Locate the cell with the specified text and output its [x, y] center coordinate. 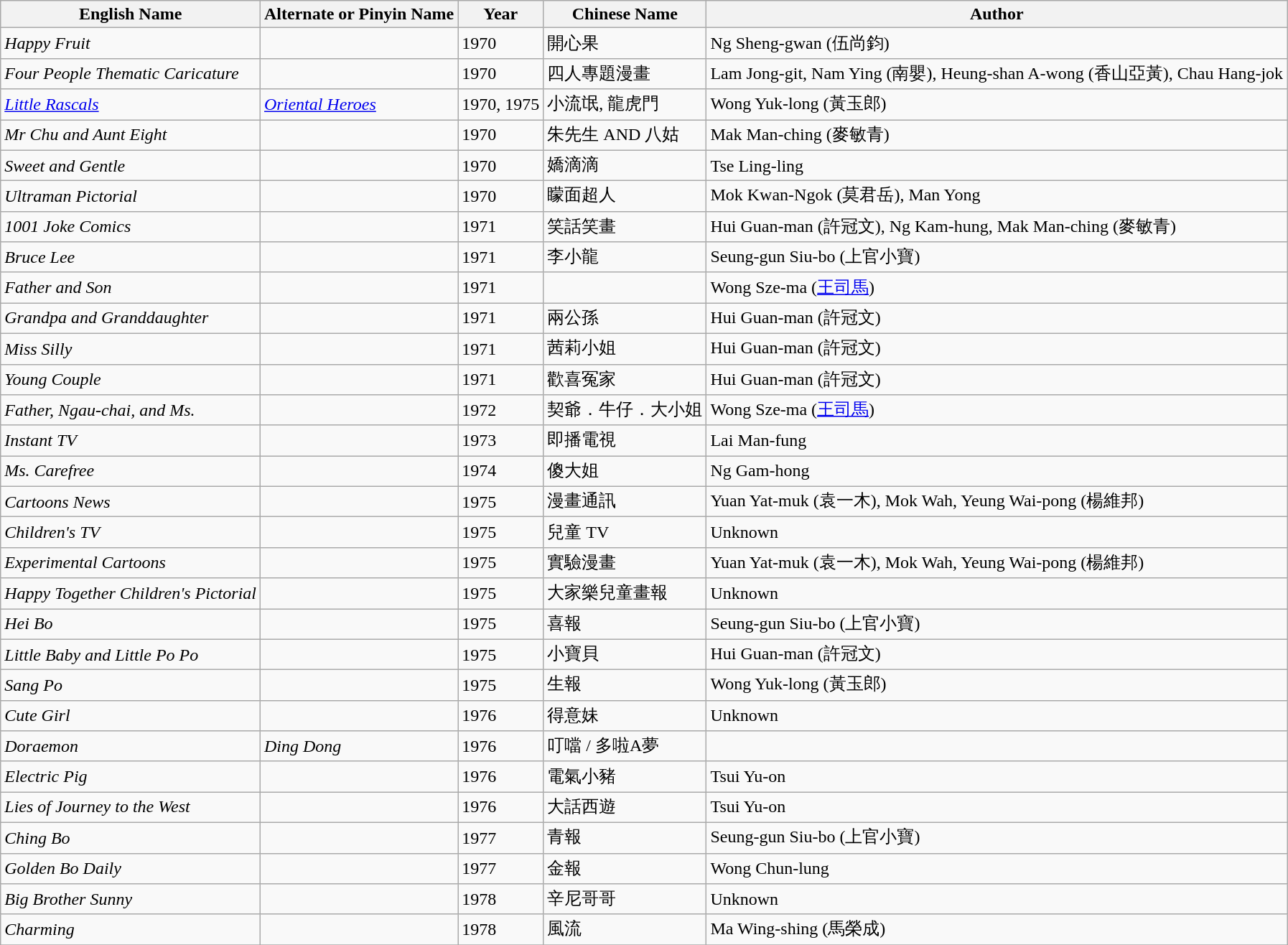
辛尼哥哥 [625, 899]
1970, 1975 [501, 105]
即播電視 [625, 441]
Sweet and Gentle [131, 165]
Tse Ling-ling [997, 165]
Grandpa and Granddaughter [131, 319]
Ultraman Pictorial [131, 197]
Hui Guan-man (許冠文), Ng Kam-hung, Mak Man-ching (麥敏青) [997, 227]
矇面超人 [625, 197]
漫畫通訊 [625, 501]
Ng Gam-hong [997, 471]
Mr Chu and Aunt Eight [131, 135]
茜莉小姐 [625, 349]
Ng Sheng-gwan (伍尚鈞) [997, 43]
Happy Fruit [131, 43]
1972 [501, 411]
Doraemon [131, 747]
兩公孫 [625, 319]
1973 [501, 441]
Ms. Carefree [131, 471]
Electric Pig [131, 777]
金報 [625, 869]
大家樂兒童畫報 [625, 593]
Ding Dong [359, 747]
四人專題漫畫 [625, 73]
Little Rascals [131, 105]
Young Couple [131, 379]
青報 [625, 837]
Golden Bo Daily [131, 869]
Four People Thematic Caricature [131, 73]
大話西遊 [625, 807]
Happy Together Children's Pictorial [131, 593]
傻大姐 [625, 471]
Cartoons News [131, 501]
Little Baby and Little Po Po [131, 655]
Bruce Lee [131, 257]
Lam Jong-git, Nam Ying (南嬰), Heung-shan A-wong (香山亞黃), Chau Hang-jok [997, 73]
Miss Silly [131, 349]
Chinese Name [625, 14]
嬌滴滴 [625, 165]
叮噹 / 多啦A夢 [625, 747]
Lai Man-fung [997, 441]
Wong Chun-lung [997, 869]
風流 [625, 929]
1974 [501, 471]
實驗漫畫 [625, 563]
朱先生 AND 八姑 [625, 135]
Ma Wing-shing (馬榮成) [997, 929]
Year [501, 14]
Alternate or Pinyin Name [359, 14]
Cute Girl [131, 715]
Oriental Heroes [359, 105]
Sang Po [131, 685]
Mak Man-ching (麥敏青) [997, 135]
喜報 [625, 625]
Ching Bo [131, 837]
Charming [131, 929]
笑話笑畫 [625, 227]
小流氓, 龍虎門 [625, 105]
Instant TV [131, 441]
1001 Joke Comics [131, 227]
Hei Bo [131, 625]
Mok Kwan-Ngok (莫君岳), Man Yong [997, 197]
Father, Ngau-chai, and Ms. [131, 411]
開心果 [625, 43]
Author [997, 14]
得意妹 [625, 715]
Big Brother Sunny [131, 899]
契爺．牛仔．大小姐 [625, 411]
電氣小豬 [625, 777]
English Name [131, 14]
生報 [625, 685]
兒童 TV [625, 533]
Father and Son [131, 287]
小寶貝 [625, 655]
Experimental Cartoons [131, 563]
李小龍 [625, 257]
Children's TV [131, 533]
Lies of Journey to the West [131, 807]
歡喜冤家 [625, 379]
